Detect which cell encompasses the target text, then output its (X, Y) center coordinate. 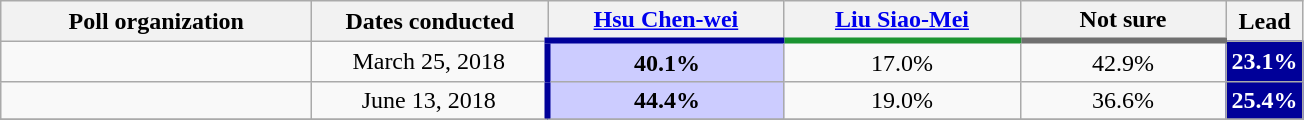
40.1% (666, 61)
Liu Siao-Mei (902, 21)
42.9% (1123, 61)
19.0% (902, 100)
23.1% (1264, 61)
March 25, 2018 (430, 61)
Poll organization (156, 21)
25.4% (1264, 100)
36.6% (1123, 100)
Dates conducted (430, 21)
June 13, 2018 (430, 100)
Lead (1264, 21)
17.0% (902, 61)
44.4% (666, 100)
Hsu Chen-wei (666, 21)
Not sure (1123, 21)
